Pinpoint the cell where the given text exists, returning its [X, Y] midpoint coordinate. 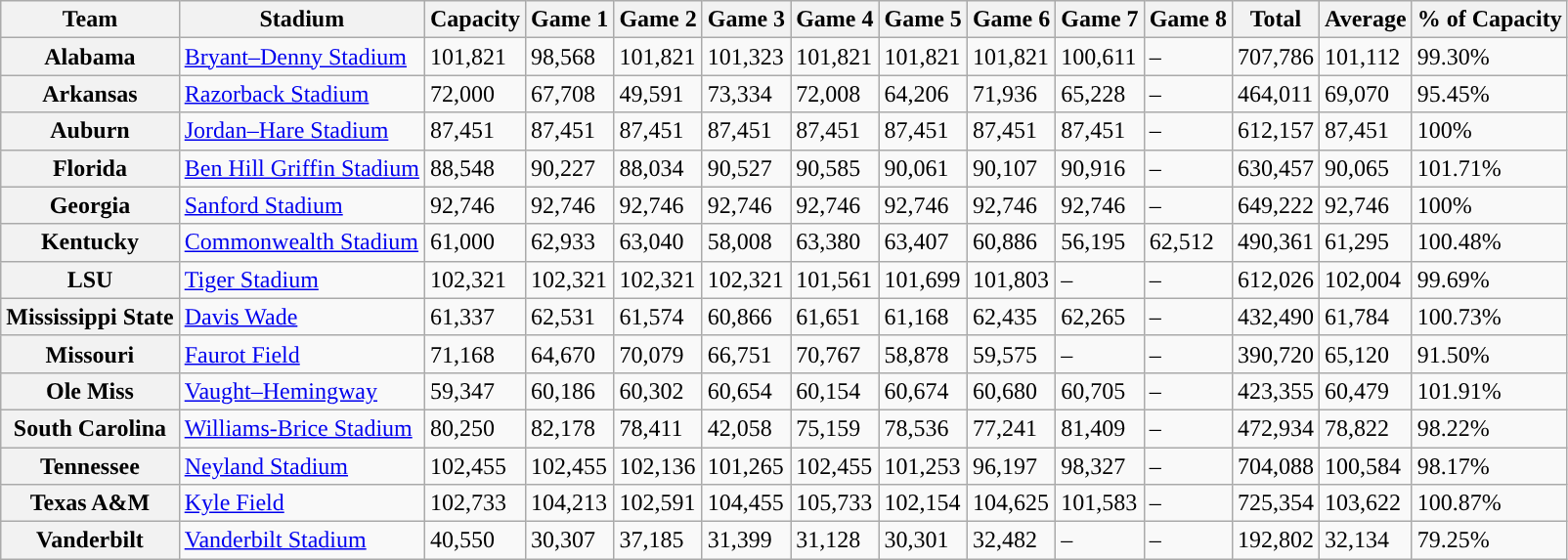
98.17% [1490, 466]
78,411 [658, 428]
72,000 [475, 94]
Auburn [90, 131]
32,482 [1011, 540]
63,380 [835, 242]
90,107 [1011, 168]
60,886 [1011, 242]
49,591 [658, 94]
62,933 [570, 242]
101,561 [835, 280]
Game 8 [1188, 20]
81,409 [1100, 428]
99.30% [1490, 57]
90,916 [1100, 168]
Alabama [90, 57]
Game 5 [923, 20]
Tiger Stadium [301, 280]
100.73% [1490, 317]
90,527 [746, 168]
62,531 [570, 317]
58,878 [923, 354]
98,568 [570, 57]
Razorback Stadium [301, 94]
61,295 [1367, 242]
66,751 [746, 354]
104,213 [570, 503]
31,399 [746, 540]
91.50% [1490, 354]
58,008 [746, 242]
59,575 [1011, 354]
423,355 [1277, 391]
72,008 [835, 94]
98.22% [1490, 428]
Average [1367, 20]
95.45% [1490, 94]
Jordan–Hare Stadium [301, 131]
102,733 [475, 503]
472,934 [1277, 428]
Game 7 [1100, 20]
61,000 [475, 242]
40,550 [475, 540]
98,327 [1100, 466]
71,168 [475, 354]
96,197 [1011, 466]
101,699 [923, 280]
Kentucky [90, 242]
464,011 [1277, 94]
99.69% [1490, 280]
64,206 [923, 94]
% of Capacity [1490, 20]
65,120 [1367, 354]
101,112 [1367, 57]
90,227 [570, 168]
88,034 [658, 168]
60,302 [658, 391]
649,222 [1277, 205]
63,407 [923, 242]
Arkansas [90, 94]
100.48% [1490, 242]
Georgia [90, 205]
612,026 [1277, 280]
30,301 [923, 540]
LSU [90, 280]
67,708 [570, 94]
37,185 [658, 540]
70,079 [658, 354]
62,265 [1100, 317]
Bryant–Denny Stadium [301, 57]
90,061 [923, 168]
88,548 [475, 168]
390,720 [1277, 354]
Missouri [90, 354]
101,265 [746, 466]
South Carolina [90, 428]
69,070 [1367, 94]
102,004 [1367, 280]
60,479 [1367, 391]
59,347 [475, 391]
77,241 [1011, 428]
31,128 [835, 540]
Total [1277, 20]
Ben Hill Griffin Stadium [301, 168]
Neyland Stadium [301, 466]
105,733 [835, 503]
90,065 [1367, 168]
Capacity [475, 20]
Ole Miss [90, 391]
Williams-Brice Stadium [301, 428]
Vanderbilt Stadium [301, 540]
80,250 [475, 428]
64,670 [570, 354]
60,186 [570, 391]
104,625 [1011, 503]
60,866 [746, 317]
Commonwealth Stadium [301, 242]
63,040 [658, 242]
612,157 [1277, 131]
61,168 [923, 317]
90,585 [835, 168]
71,936 [1011, 94]
432,490 [1277, 317]
Mississippi State [90, 317]
Game 4 [835, 20]
Faurot Field [301, 354]
79.25% [1490, 540]
60,674 [923, 391]
100.87% [1490, 503]
100,584 [1367, 466]
Texas A&M [90, 503]
Game 1 [570, 20]
101.91% [1490, 391]
Sanford Stadium [301, 205]
101,803 [1011, 280]
56,195 [1100, 242]
101,253 [923, 466]
65,228 [1100, 94]
70,767 [835, 354]
32,134 [1367, 540]
630,457 [1277, 168]
102,136 [658, 466]
61,651 [835, 317]
Kyle Field [301, 503]
78,822 [1367, 428]
82,178 [570, 428]
Vaught–Hemingway [301, 391]
60,154 [835, 391]
60,680 [1011, 391]
102,154 [923, 503]
Florida [90, 168]
725,354 [1277, 503]
101,323 [746, 57]
102,591 [658, 503]
78,536 [923, 428]
42,058 [746, 428]
Game 3 [746, 20]
Stadium [301, 20]
61,574 [658, 317]
62,512 [1188, 242]
104,455 [746, 503]
Davis Wade [301, 317]
75,159 [835, 428]
192,802 [1277, 540]
Vanderbilt [90, 540]
Game 2 [658, 20]
707,786 [1277, 57]
30,307 [570, 540]
100,611 [1100, 57]
101,583 [1100, 503]
62,435 [1011, 317]
704,088 [1277, 466]
490,361 [1277, 242]
61,784 [1367, 317]
60,705 [1100, 391]
Game 6 [1011, 20]
73,334 [746, 94]
61,337 [475, 317]
Team [90, 20]
101.71% [1490, 168]
103,622 [1367, 503]
Tennessee [90, 466]
60,654 [746, 391]
